Search for the cell housing the specified text and yield its (X, Y) center coordinate. 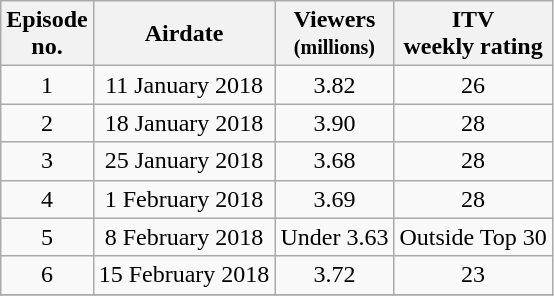
1 (47, 85)
3 (47, 161)
3.68 (334, 161)
Under 3.63 (334, 237)
15 February 2018 (184, 275)
23 (473, 275)
3.69 (334, 199)
4 (47, 199)
18 January 2018 (184, 123)
Viewers(millions) (334, 34)
5 (47, 237)
Airdate (184, 34)
6 (47, 275)
25 January 2018 (184, 161)
26 (473, 85)
11 January 2018 (184, 85)
Outside Top 30 (473, 237)
3.90 (334, 123)
2 (47, 123)
1 February 2018 (184, 199)
3.82 (334, 85)
ITVweekly rating (473, 34)
8 February 2018 (184, 237)
Episodeno. (47, 34)
3.72 (334, 275)
